Output the [X, Y] coordinate of the center of the cell containing the given text.  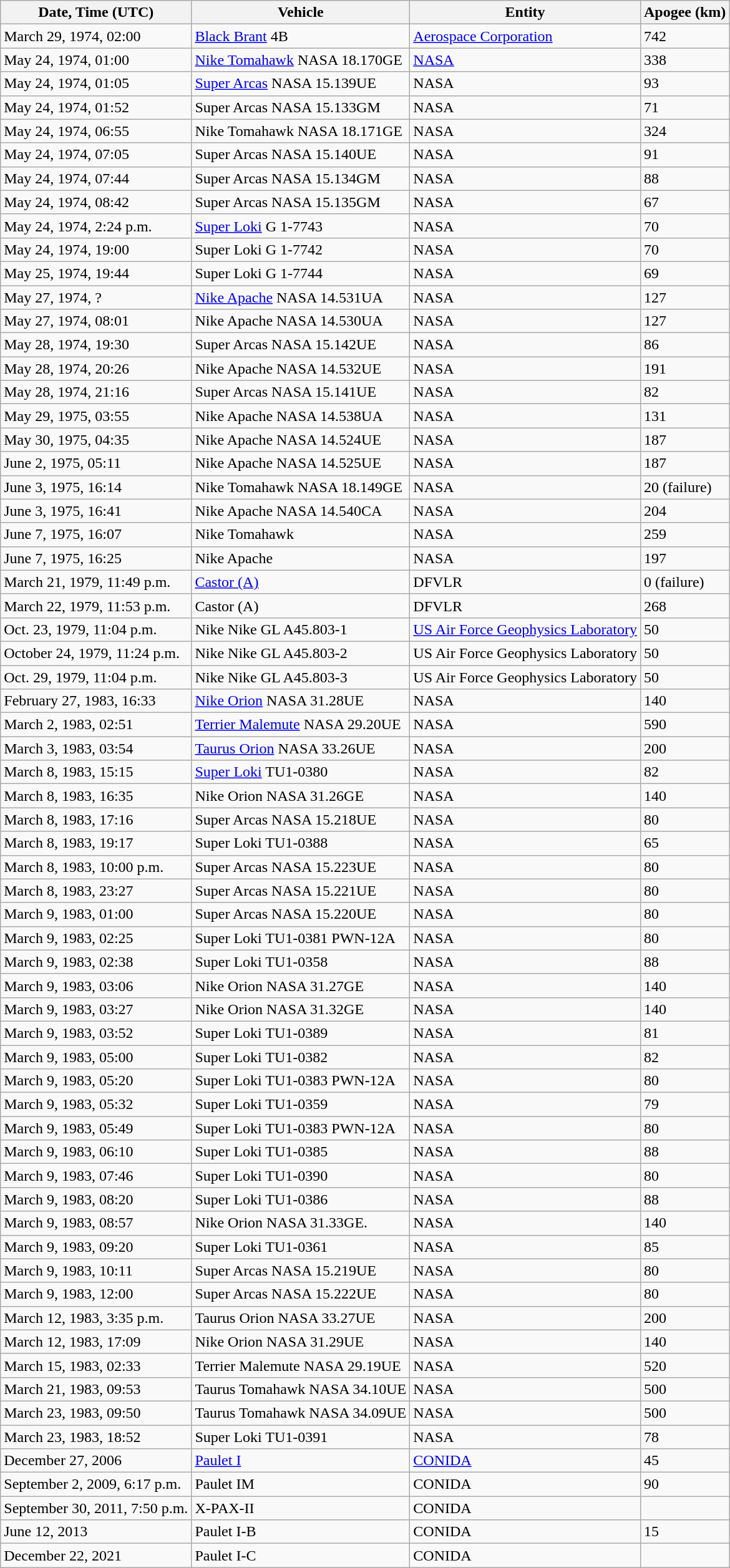
67 [684, 202]
Nike Orion NASA 31.29UE [301, 1342]
Taurus Orion NASA 33.27UE [301, 1318]
Paulet I-B [301, 1532]
Nike Tomahawk NASA 18.149GE [301, 487]
May 24, 1974, 2:24 p.m. [96, 226]
Super Loki TU1-0386 [301, 1199]
May 28, 1974, 19:30 [96, 345]
March 9, 1983, 12:00 [96, 1294]
Super Arcas NASA 15.134GM [301, 178]
20 (failure) [684, 487]
March 23, 1983, 09:50 [96, 1413]
90 [684, 1484]
March 9, 1983, 10:11 [96, 1270]
93 [684, 84]
742 [684, 36]
May 24, 1974, 08:42 [96, 202]
Super Loki TU1-0380 [301, 772]
May 24, 1974, 01:52 [96, 107]
Nike Tomahawk [301, 535]
Super Loki TU1-0358 [301, 962]
March 9, 1983, 02:25 [96, 938]
Nike Apache [301, 558]
Nike Orion NASA 31.32GE [301, 1009]
Nike Apache NASA 14.540CA [301, 511]
Super Loki TU1-0381 PWN-12A [301, 938]
268 [684, 606]
Black Brant 4B [301, 36]
Taurus Tomahawk NASA 34.10UE [301, 1389]
September 2, 2009, 6:17 p.m. [96, 1484]
Super Loki TU1-0391 [301, 1436]
May 24, 1974, 01:00 [96, 60]
March 29, 1974, 02:00 [96, 36]
Nike Tomahawk NASA 18.171GE [301, 131]
69 [684, 273]
Super Loki G 1-7744 [301, 273]
Paulet I [301, 1461]
78 [684, 1436]
Nike Nike GL A45.803-2 [301, 653]
Super Arcas NASA 15.219UE [301, 1270]
79 [684, 1105]
September 30, 2011, 7:50 p.m. [96, 1508]
45 [684, 1461]
Super Loki TU1-0388 [301, 843]
259 [684, 535]
Super Arcas NASA 15.139UE [301, 84]
May 24, 1974, 07:44 [96, 178]
197 [684, 558]
March 9, 1983, 01:00 [96, 914]
Super Arcas NASA 15.223UE [301, 867]
81 [684, 1033]
65 [684, 843]
Super Arcas NASA 15.140UE [301, 155]
Nike Orion NASA 31.27GE [301, 985]
Super Loki TU1-0385 [301, 1152]
June 12, 2013 [96, 1532]
March 9, 1983, 07:46 [96, 1176]
June 2, 1975, 05:11 [96, 463]
March 9, 1983, 05:20 [96, 1081]
March 9, 1983, 08:20 [96, 1199]
March 15, 1983, 02:33 [96, 1365]
March 12, 1983, 17:09 [96, 1342]
Super Loki G 1-7743 [301, 226]
Taurus Tomahawk NASA 34.09UE [301, 1413]
June 3, 1975, 16:14 [96, 487]
Super Arcas NASA 15.142UE [301, 345]
Terrier Malemute NASA 29.19UE [301, 1365]
Super Loki TU1-0382 [301, 1057]
May 24, 1974, 07:05 [96, 155]
March 8, 1983, 15:15 [96, 772]
May 24, 1974, 01:05 [96, 84]
0 (failure) [684, 582]
Paulet IM [301, 1484]
Nike Nike GL A45.803-3 [301, 677]
Nike Apache NASA 14.530UA [301, 321]
Super Arcas NASA 15.135GM [301, 202]
March 8, 1983, 16:35 [96, 796]
131 [684, 416]
March 9, 1983, 03:52 [96, 1033]
October 24, 1979, 11:24 p.m. [96, 653]
June 7, 1975, 16:07 [96, 535]
Super Loki G 1-7742 [301, 249]
Super Arcas NASA 15.220UE [301, 914]
Super Arcas NASA 15.222UE [301, 1294]
Oct. 23, 1979, 11:04 p.m. [96, 629]
Super Arcas NASA 15.141UE [301, 392]
Nike Orion NASA 31.33GE. [301, 1223]
590 [684, 725]
338 [684, 60]
15 [684, 1532]
Nike Apache NASA 14.532UE [301, 369]
March 9, 1983, 06:10 [96, 1152]
Nike Tomahawk NASA 18.170GE [301, 60]
March 8, 1983, 23:27 [96, 891]
March 9, 1983, 09:20 [96, 1247]
Date, Time (UTC) [96, 12]
86 [684, 345]
Nike Apache NASA 14.525UE [301, 463]
204 [684, 511]
Taurus Orion NASA 33.26UE [301, 748]
March 3, 1983, 03:54 [96, 748]
March 8, 1983, 10:00 p.m. [96, 867]
May 24, 1974, 19:00 [96, 249]
Super Loki TU1-0359 [301, 1105]
Nike Orion NASA 31.28UE [301, 701]
Nike Apache NASA 14.538UA [301, 416]
May 24, 1974, 06:55 [96, 131]
May 28, 1974, 20:26 [96, 369]
Nike Apache NASA 14.531UA [301, 298]
May 28, 1974, 21:16 [96, 392]
Oct. 29, 1979, 11:04 p.m. [96, 677]
Super Loki TU1-0390 [301, 1176]
March 22, 1979, 11:53 p.m. [96, 606]
Vehicle [301, 12]
91 [684, 155]
May 29, 1975, 03:55 [96, 416]
December 22, 2021 [96, 1556]
Paulet I-C [301, 1556]
March 9, 1983, 03:27 [96, 1009]
March 21, 1979, 11:49 p.m. [96, 582]
March 8, 1983, 17:16 [96, 820]
71 [684, 107]
Entity [525, 12]
March 9, 1983, 02:38 [96, 962]
March 21, 1983, 09:53 [96, 1389]
Terrier Malemute NASA 29.20UE [301, 725]
December 27, 2006 [96, 1461]
May 25, 1974, 19:44 [96, 273]
Nike Orion NASA 31.26GE [301, 796]
March 9, 1983, 08:57 [96, 1223]
June 3, 1975, 16:41 [96, 511]
Nike Nike GL A45.803-1 [301, 629]
Super Loki TU1-0361 [301, 1247]
Nike Apache NASA 14.524UE [301, 440]
X-PAX-II [301, 1508]
191 [684, 369]
Super Arcas NASA 15.218UE [301, 820]
March 9, 1983, 05:49 [96, 1128]
March 12, 1983, 3:35 p.m. [96, 1318]
Aerospace Corporation [525, 36]
324 [684, 131]
85 [684, 1247]
March 8, 1983, 19:17 [96, 843]
Super Arcas NASA 15.221UE [301, 891]
March 23, 1983, 18:52 [96, 1436]
520 [684, 1365]
Apogee (km) [684, 12]
Super Arcas NASA 15.133GM [301, 107]
May 30, 1975, 04:35 [96, 440]
March 2, 1983, 02:51 [96, 725]
February 27, 1983, 16:33 [96, 701]
March 9, 1983, 03:06 [96, 985]
March 9, 1983, 05:00 [96, 1057]
March 9, 1983, 05:32 [96, 1105]
May 27, 1974, 08:01 [96, 321]
May 27, 1974, ? [96, 298]
Super Loki TU1-0389 [301, 1033]
June 7, 1975, 16:25 [96, 558]
